Provide the [x, y] coordinate of the cell's center where the given text is located.  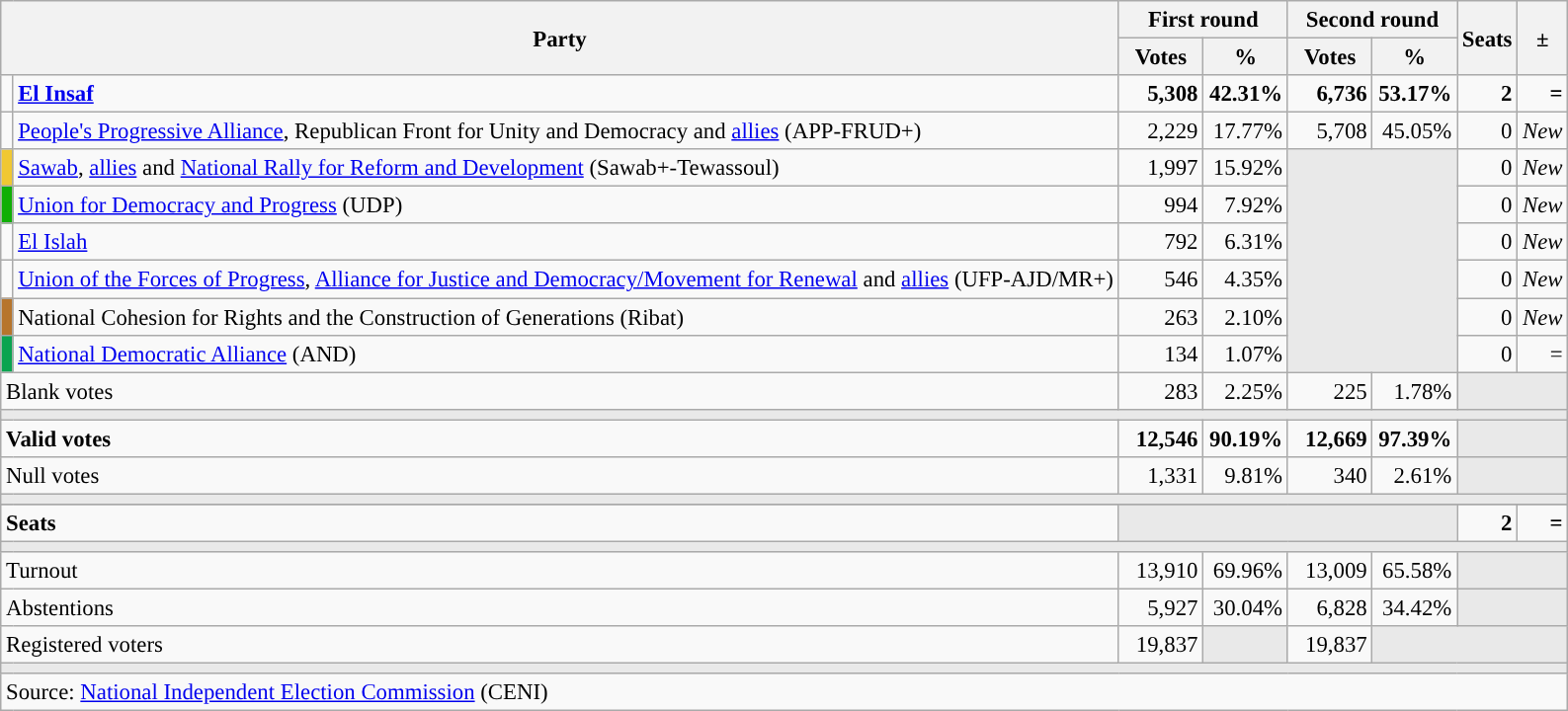
First round [1203, 20]
Union of the Forces of Progress, Alliance for Justice and Democracy/Movement for Renewal and allies (UFP-AJD/MR+) [565, 279]
El Islah [565, 242]
30.04% [1246, 608]
134 [1161, 354]
Party [559, 38]
2.25% [1246, 391]
1.07% [1246, 354]
13,009 [1330, 571]
1,331 [1161, 476]
225 [1330, 391]
Turnout [559, 571]
1,997 [1161, 168]
15.92% [1246, 168]
Abstentions [559, 608]
People's Progressive Alliance, Republican Front for Unity and Democracy and allies (APP-FRUD+) [565, 131]
792 [1161, 242]
Blank votes [559, 391]
97.39% [1415, 438]
5,927 [1161, 608]
17.77% [1246, 131]
283 [1161, 391]
45.05% [1415, 131]
Second round [1371, 20]
Sawab, allies and National Rally for Reform and Development (Sawab+-Tewassoul) [565, 168]
± [1543, 38]
12,669 [1330, 438]
2,229 [1161, 131]
994 [1161, 205]
42.31% [1246, 94]
546 [1161, 279]
6.31% [1246, 242]
National Cohesion for Rights and the Construction of Generations (Ribat) [565, 317]
4.35% [1246, 279]
Union for Democracy and Progress (UDP) [565, 205]
69.96% [1246, 571]
13,910 [1161, 571]
National Democratic Alliance (AND) [565, 354]
5,308 [1161, 94]
Registered voters [559, 645]
7.92% [1246, 205]
El Insaf [565, 94]
Null votes [559, 476]
263 [1161, 317]
90.19% [1246, 438]
6,828 [1330, 608]
9.81% [1246, 476]
2.10% [1246, 317]
34.42% [1415, 608]
340 [1330, 476]
1.78% [1415, 391]
53.17% [1415, 94]
Valid votes [559, 438]
5,708 [1330, 131]
65.58% [1415, 571]
6,736 [1330, 94]
2.61% [1415, 476]
12,546 [1161, 438]
Source: National Independent Election Commission (CENI) [784, 692]
